Locate the cell with the specified text and output its [x, y] center coordinate. 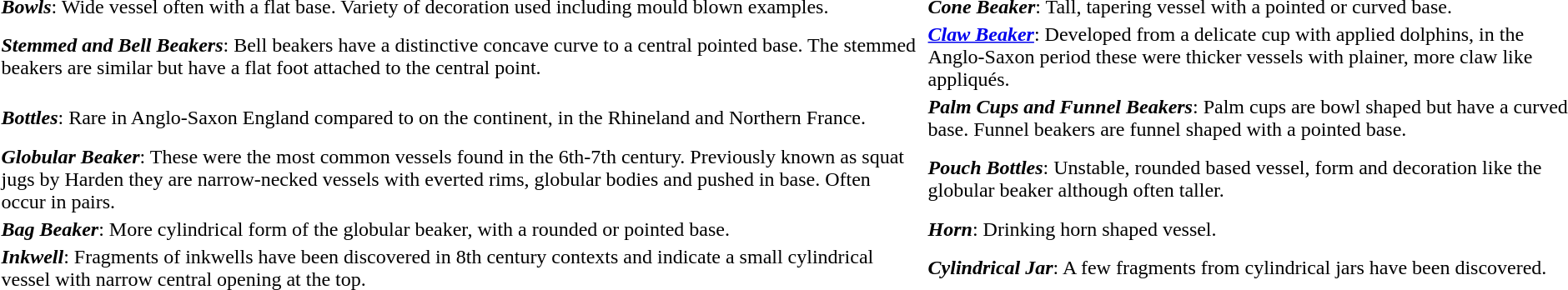
Bottles: Rare in Anglo-Saxon England compared to on the continent, in the Rhineland and Northern France. [460, 118]
Bag Beaker: More cylindrical form of the globular beaker, with a rounded or pointed base. [460, 229]
